Provide the [x, y] coordinate of the cell's center where the given text is located.  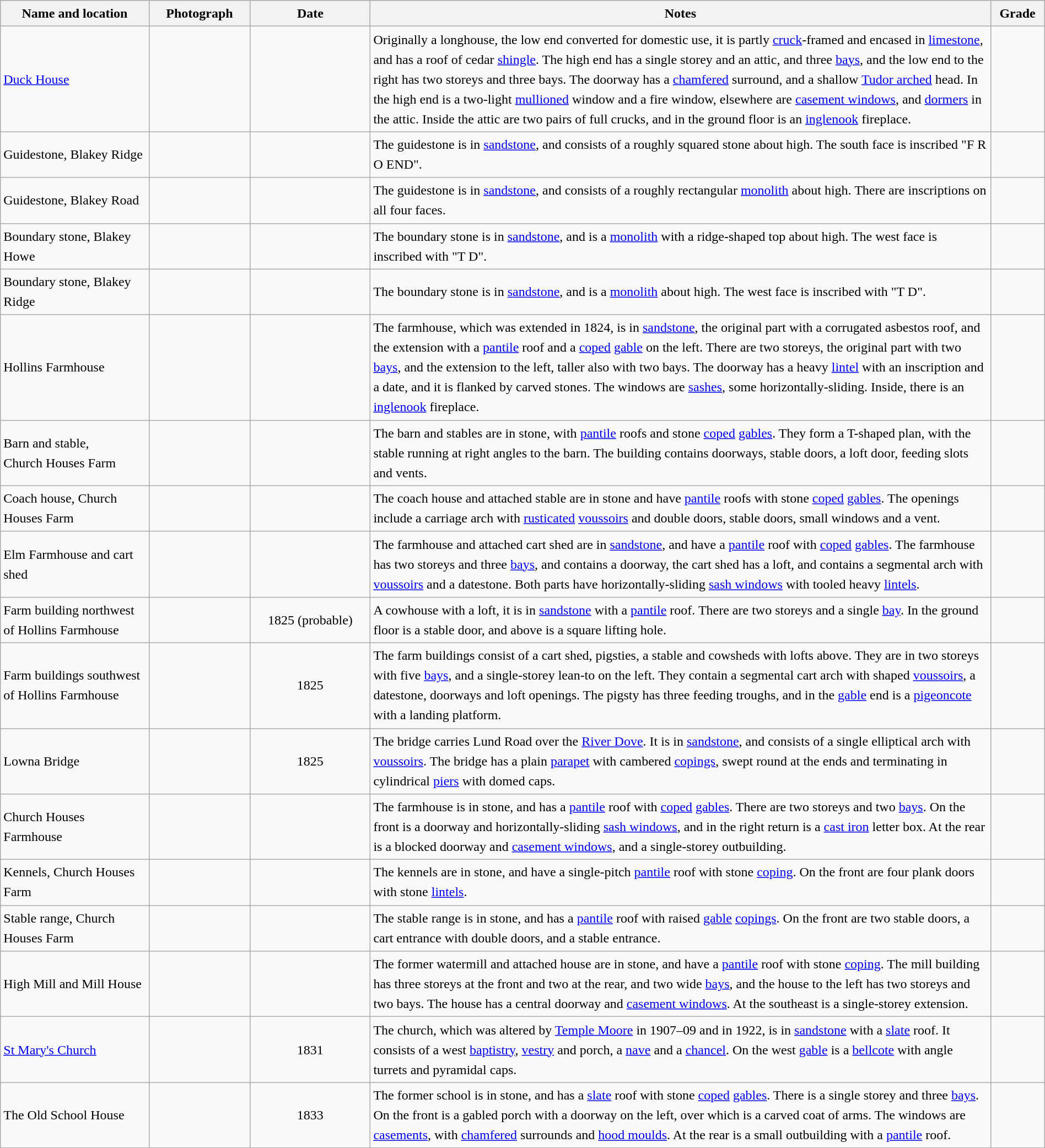
1825 (probable) [310, 619]
Church Houses Farmhouse [75, 827]
Farm building northwest of Hollins Farmhouse [75, 619]
The kennels are in stone, and have a single-pitch pantile roof with stone coping. On the front are four plank doors with stone lintels. [680, 883]
The guidestone is in sandstone, and consists of a roughly squared stone about high. The south face is inscribed "F R O END". [680, 154]
Notes [680, 13]
Elm Farmhouse and cart shed [75, 564]
The guidestone is in sandstone, and consists of a roughly rectangular monolith about high. There are inscriptions on all four faces. [680, 201]
Coach house, Church Houses Farm [75, 508]
1833 [310, 1115]
Hollins Farmhouse [75, 367]
The boundary stone is in sandstone, and is a monolith about high. The west face is inscribed with "T D". [680, 292]
Guidestone, Blakey Ridge [75, 154]
Lowna Bridge [75, 762]
Grade [1017, 13]
Stable range, Church Houses Farm [75, 928]
Farm buildings southwest of Hollins Farmhouse [75, 686]
Name and location [75, 13]
Photograph [200, 13]
High Mill and Mill House [75, 984]
Kennels, Church Houses Farm [75, 883]
Boundary stone, Blakey Ridge [75, 292]
1831 [310, 1049]
Boundary stone, Blakey Howe [75, 246]
Guidestone, Blakey Road [75, 201]
Date [310, 13]
The Old School House [75, 1115]
The boundary stone is in sandstone, and is a monolith with a ridge-shaped top about high. The west face is inscribed with "T D". [680, 246]
St Mary's Church [75, 1049]
Barn and stable,Church Houses Farm [75, 453]
Duck House [75, 79]
